Detect which cell encompasses the target text, then output its [x, y] center coordinate. 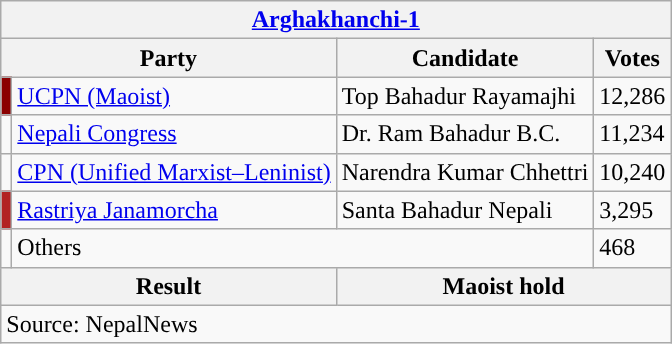
Candidate [465, 58]
3,295 [632, 210]
Votes [632, 58]
Narendra Kumar Chhettri [465, 172]
Result [168, 286]
Party [168, 58]
Dr. Ram Bahadur B.C. [465, 134]
Santa Bahadur Nepali [465, 210]
11,234 [632, 134]
Arghakhanchi-1 [336, 20]
Others [303, 248]
Nepali Congress [174, 134]
UCPN (Maoist) [174, 96]
Maoist hold [504, 286]
Rastriya Janamorcha [174, 210]
12,286 [632, 96]
Source: NepalNews [336, 324]
CPN (Unified Marxist–Leninist) [174, 172]
Top Bahadur Rayamajhi [465, 96]
468 [632, 248]
10,240 [632, 172]
